Pinpoint the cell where the given text exists, returning its (X, Y) midpoint coordinate. 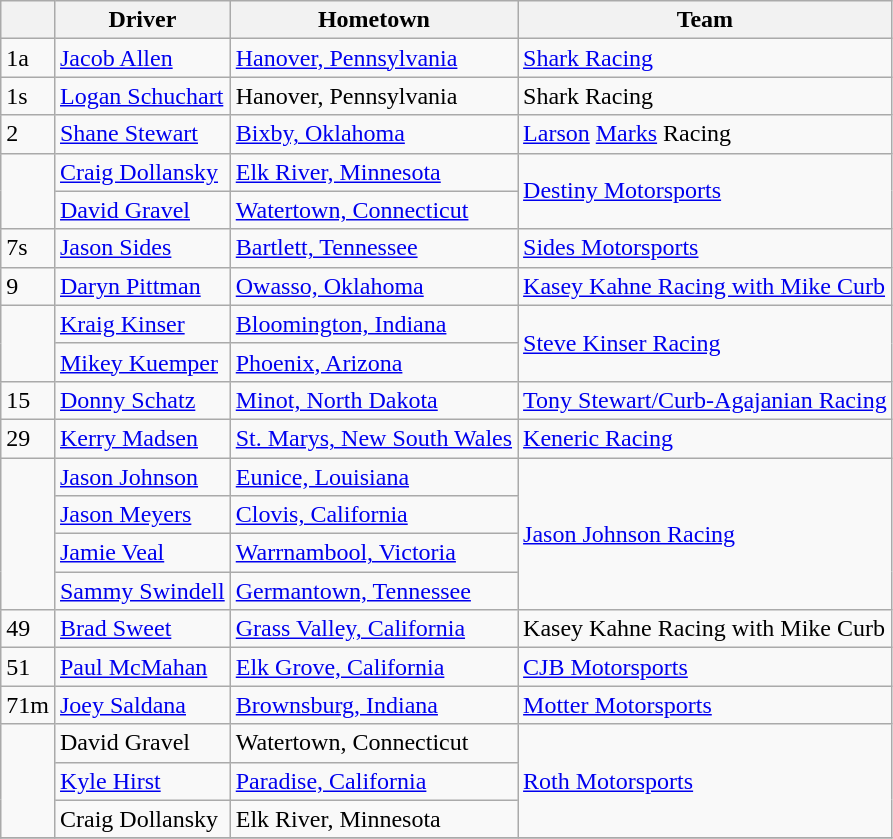
Kraig Kinser (142, 324)
Keneric Racing (706, 438)
Hometown (374, 20)
Jacob Allen (142, 58)
Jason Sides (142, 248)
Steve Kinser Racing (706, 343)
Kerry Madsen (142, 438)
Destiny Motorsports (706, 191)
Bloomington, Indiana (374, 324)
9 (28, 286)
Jason Johnson (142, 477)
Germantown, Tennessee (374, 591)
Elk Grove, California (374, 667)
Brownsburg, Indiana (374, 705)
Bixby, Oklahoma (374, 134)
51 (28, 667)
Tony Stewart/Curb-Agajanian Racing (706, 400)
Motter Motorsports (706, 705)
Grass Valley, California (374, 629)
7s (28, 248)
Owasso, Oklahoma (374, 286)
St. Marys, New South Wales (374, 438)
CJB Motorsports (706, 667)
49 (28, 629)
Larson Marks Racing (706, 134)
Shane Stewart (142, 134)
Bartlett, Tennessee (374, 248)
Paradise, California (374, 781)
Jason Johnson Racing (706, 534)
Sides Motorsports (706, 248)
Eunice, Louisiana (374, 477)
Mikey Kuemper (142, 362)
Driver (142, 20)
1a (28, 58)
Phoenix, Arizona (374, 362)
Kyle Hirst (142, 781)
Brad Sweet (142, 629)
Roth Motorsports (706, 781)
29 (28, 438)
Jamie Veal (142, 553)
Logan Schuchart (142, 96)
Donny Schatz (142, 400)
1s (28, 96)
Clovis, California (374, 515)
Minot, North Dakota (374, 400)
Joey Saldana (142, 705)
Team (706, 20)
Daryn Pittman (142, 286)
71m (28, 705)
Jason Meyers (142, 515)
Warrnambool, Victoria (374, 553)
Paul McMahan (142, 667)
2 (28, 134)
Sammy Swindell (142, 591)
15 (28, 400)
